Extract the [X, Y] coordinate from the center of the cell holding the provided text.  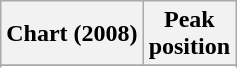
Peakposition [189, 34]
Chart (2008) [72, 34]
